Find where the given text appears and provide that cell's center as [x, y] coordinate. 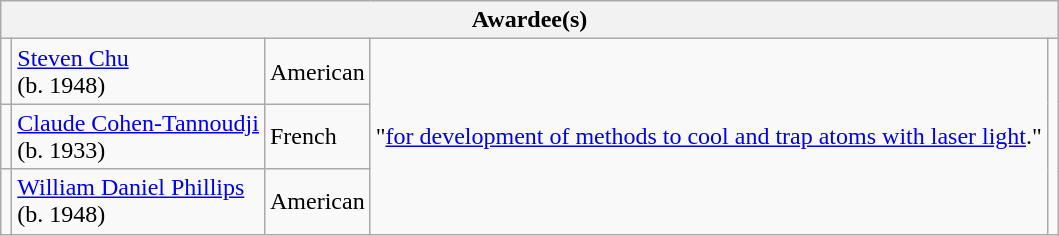
Steven Chu(b. 1948) [138, 72]
William Daniel Phillips(b. 1948) [138, 202]
"for development of methods to cool and trap atoms with laser light." [708, 136]
French [317, 136]
Awardee(s) [530, 20]
Claude Cohen-Tannoudji(b. 1933) [138, 136]
